Scan for the cell matching the given text and deliver its [x, y] coordinate at center. 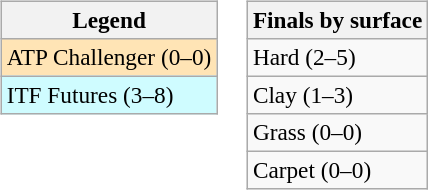
ITF Futures (3–8) [108, 95]
Grass (0–0) [337, 133]
Finals by surface [337, 20]
ATP Challenger (0–0) [108, 57]
Clay (1–3) [337, 95]
Hard (2–5) [337, 57]
Carpet (0–0) [337, 171]
Legend [108, 20]
